Search for the cell housing the specified text and yield its (X, Y) center coordinate. 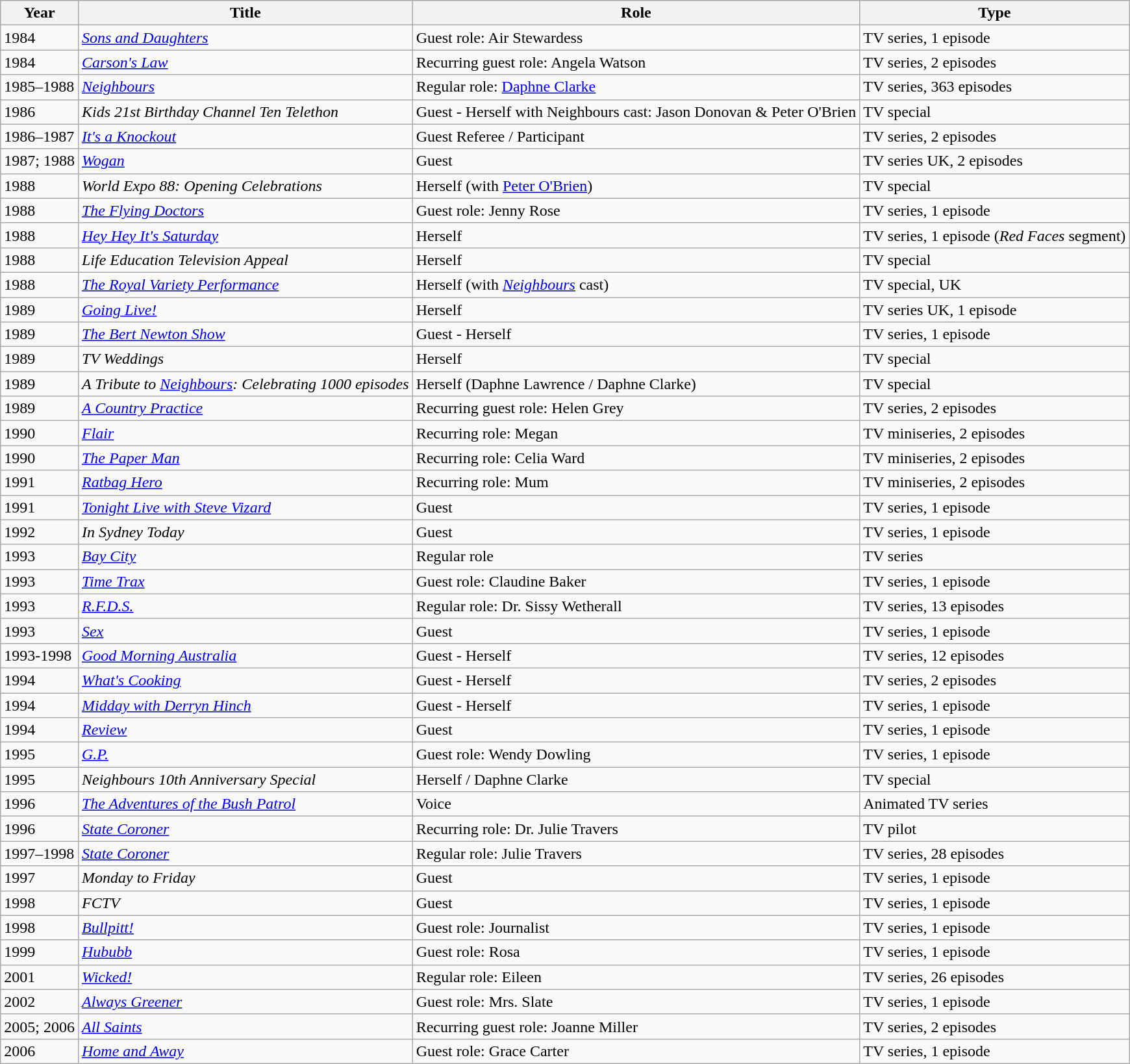
Kids 21st Birthday Channel Ten Telethon (245, 112)
A Country Practice (245, 409)
Hey Hey It's Saturday (245, 235)
1986 (40, 112)
1997–1998 (40, 854)
Going Live! (245, 310)
The Paper Man (245, 458)
Regular role (636, 557)
1997 (40, 878)
Recurring guest role: Helen Grey (636, 409)
Guest Referee / Participant (636, 136)
Regular role: Daphne Clarke (636, 87)
TV series, 26 episodes (995, 977)
1985–1988 (40, 87)
Always Greener (245, 1002)
Herself (with Peter O'Brien) (636, 186)
Recurring role: Celia Ward (636, 458)
Herself (Daphne Lawrence / Daphne Clarke) (636, 384)
Guest role: Claudine Baker (636, 581)
Guest role: Journalist (636, 928)
Good Morning Australia (245, 655)
The Bert Newton Show (245, 335)
World Expo 88: Opening Celebrations (245, 186)
Title (245, 13)
A Tribute to Neighbours: Celebrating 1000 episodes (245, 384)
TV series, 12 episodes (995, 655)
The Flying Doctors (245, 210)
Monday to Friday (245, 878)
Regular role: Dr. Sissy Wetherall (636, 606)
R.F.D.S. (245, 606)
Guest role: Jenny Rose (636, 210)
TV series (995, 557)
2002 (40, 1002)
TV series, 13 episodes (995, 606)
Guest role: Wendy Dowling (636, 755)
Guest - Herself with Neighbours cast: Jason Donovan & Peter O'Brien (636, 112)
Ratbag Hero (245, 483)
Sex (245, 631)
Herself / Daphne Clarke (636, 779)
Herself (with Neighbours cast) (636, 285)
Neighbours 10th Anniversary Special (245, 779)
Recurring role: Mum (636, 483)
Sons and Daughters (245, 38)
2006 (40, 1051)
1993-1998 (40, 655)
TV series UK, 1 episode (995, 310)
Regular role: Eileen (636, 977)
TV special, UK (995, 285)
Guest role: Rosa (636, 952)
Tonight Live with Steve Vizard (245, 507)
TV Weddings (245, 359)
In Sydney Today (245, 532)
Bay City (245, 557)
Recurring role: Dr. Julie Travers (636, 829)
Bullpitt! (245, 928)
TV series UK, 2 episodes (995, 161)
Neighbours (245, 87)
Recurring guest role: Joanne Miller (636, 1026)
1987; 1988 (40, 161)
All Saints (245, 1026)
Wicked! (245, 977)
Guest role: Grace Carter (636, 1051)
Role (636, 13)
Recurring guest role: Angela Watson (636, 62)
It's a Knockout (245, 136)
Hububb (245, 952)
Guest role: Air Stewardess (636, 38)
TV pilot (995, 829)
TV series, 1 episode (Red Faces segment) (995, 235)
TV series, 28 episodes (995, 854)
Wogan (245, 161)
Time Trax (245, 581)
Guest role: Mrs. Slate (636, 1002)
2001 (40, 977)
Review (245, 730)
Midday with Derryn Hinch (245, 705)
2005; 2006 (40, 1026)
Regular role: Julie Travers (636, 854)
Year (40, 13)
FCTV (245, 903)
Life Education Television Appeal (245, 260)
Type (995, 13)
Recurring role: Megan (636, 433)
The Adventures of the Bush Patrol (245, 804)
Carson's Law (245, 62)
1992 (40, 532)
TV series, 363 episodes (995, 87)
What's Cooking (245, 680)
1999 (40, 952)
The Royal Variety Performance (245, 285)
Flair (245, 433)
Home and Away (245, 1051)
Voice (636, 804)
1986–1987 (40, 136)
Animated TV series (995, 804)
G.P. (245, 755)
